Extract the (X, Y) coordinate from the center of the cell holding the provided text.  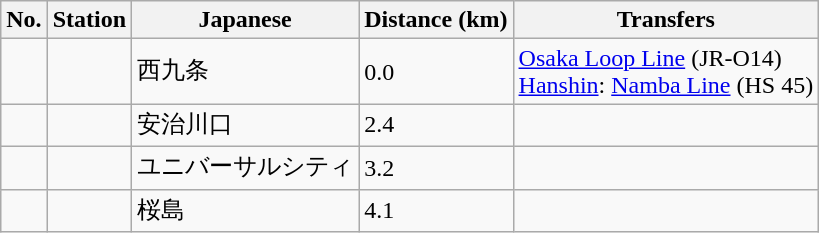
安治川口 (246, 126)
Distance (km) (436, 20)
Transfers (666, 20)
Station (89, 20)
2.4 (436, 126)
0.0 (436, 72)
桜島 (246, 210)
Japanese (246, 20)
ユニバーサルシティ (246, 168)
3.2 (436, 168)
No. (24, 20)
Osaka Loop Line (JR-O14)Hanshin: Namba Line (HS 45) (666, 72)
西九条 (246, 72)
4.1 (436, 210)
